Pinpoint the cell where the given text exists, returning its (x, y) midpoint coordinate. 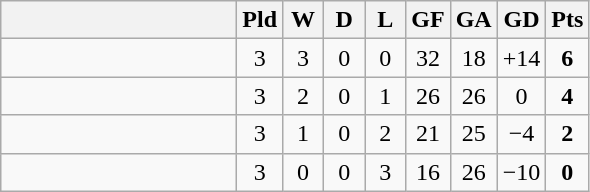
6 (568, 58)
32 (428, 58)
GA (474, 20)
Pts (568, 20)
L (386, 20)
4 (568, 96)
21 (428, 134)
GD (522, 20)
25 (474, 134)
−10 (522, 172)
18 (474, 58)
GF (428, 20)
−4 (522, 134)
W (304, 20)
16 (428, 172)
+14 (522, 58)
D (344, 20)
Pld (260, 20)
